Scan for the cell matching the given text and deliver its (x, y) coordinate at center. 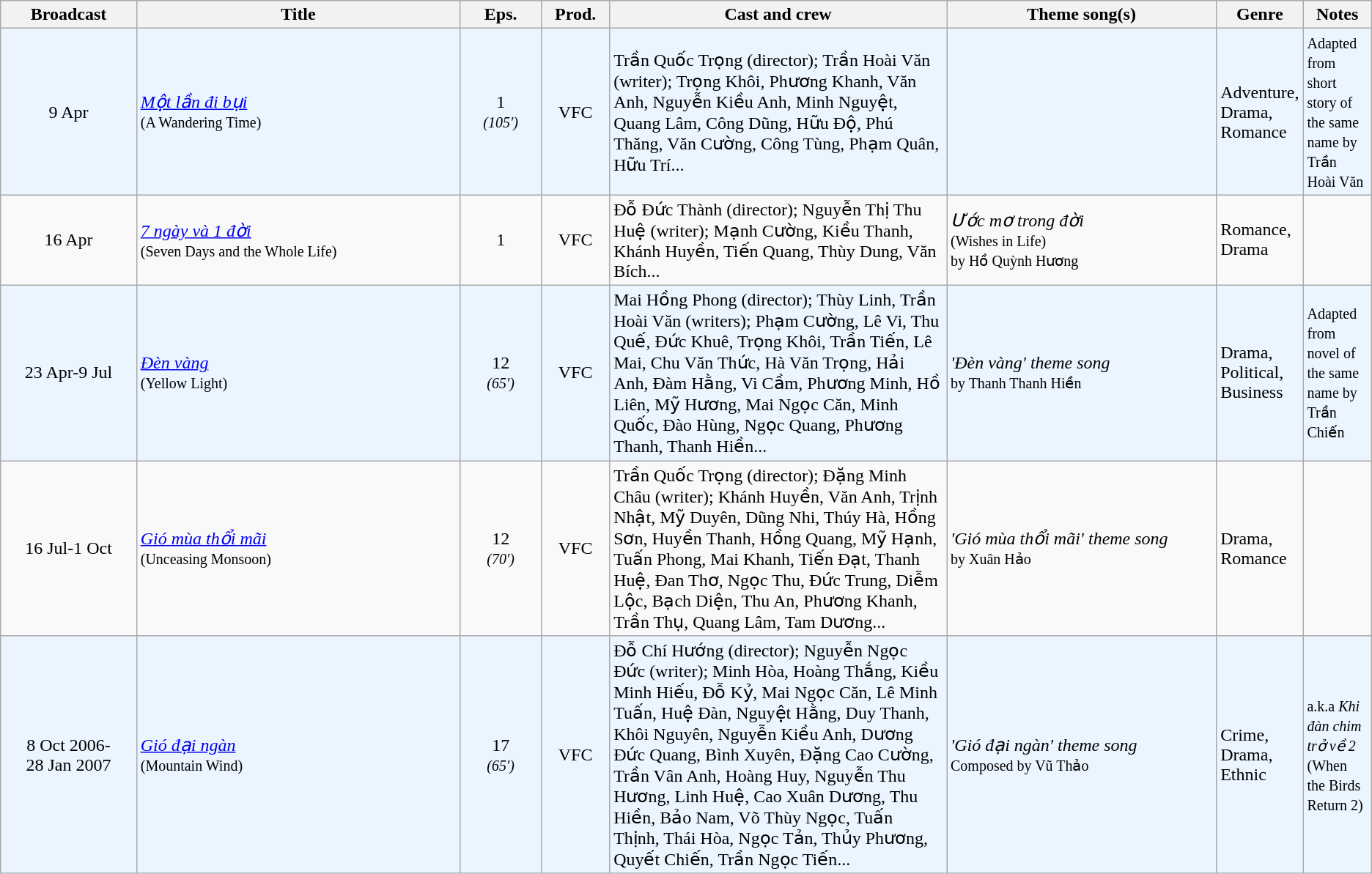
7 ngày và 1 đời (Seven Days and the Whole Life) (298, 240)
8 Oct 2006-28 Jan 2007 (69, 755)
Drama, Political, Business (1260, 372)
'Gió mùa thổi mãi' theme song by Xuân Hảo (1082, 548)
12(70′) (501, 548)
Theme song(s) (1082, 15)
17(65′) (501, 755)
Broadcast (69, 15)
'Đèn vàng' theme song by Thanh Thanh Hiền (1082, 372)
Genre (1260, 15)
1(105′) (501, 111)
Adventure, Drama, Romance (1260, 111)
Cast and crew (778, 15)
Crime, Drama, Ethnic (1260, 755)
12(65′) (501, 372)
9 Apr (69, 111)
23 Apr-9 Jul (69, 372)
16 Jul-1 Oct (69, 548)
Prod. (576, 15)
a.k.a Khi đàn chim trở về 2 (When the Birds Return 2) (1337, 755)
Đèn vàng (Yellow Light) (298, 372)
Gió đại ngàn (Mountain Wind) (298, 755)
'Gió đại ngàn' theme songComposed by Vũ Thảo (1082, 755)
Title (298, 15)
16 Apr (69, 240)
1 (501, 240)
Romance, Drama (1260, 240)
Gió mùa thổi mãi (Unceasing Monsoon) (298, 548)
Adapted from novel of the same name by Trần Chiến (1337, 372)
Eps. (501, 15)
Notes (1337, 15)
Đỗ Đức Thành (director); Nguyễn Thị Thu Huệ (writer); Mạnh Cường, Kiều Thanh, Khánh Huyền, Tiến Quang, Thùy Dung, Văn Bích... (778, 240)
Một lần đi bụi (A Wandering Time) (298, 111)
Ước mơ trong đời(Wishes in Life)by Hồ Quỳnh Hương (1082, 240)
Drama, Romance (1260, 548)
Adapted from short story of the same name by Trần Hoài Văn (1337, 111)
